From the cell containing the given text, extract its center point as (x, y) coordinate. 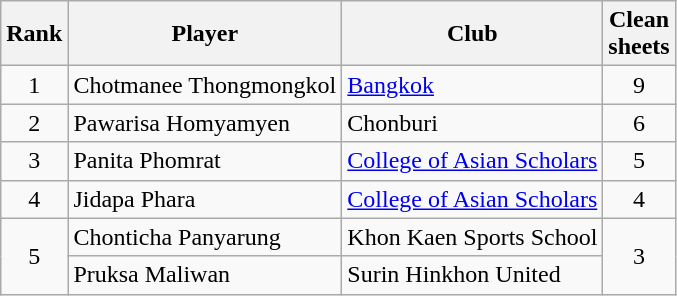
Surin Hinkhon United (472, 275)
2 (34, 123)
Jidapa Phara (205, 199)
Rank (34, 34)
Cleansheets (639, 34)
Chotmanee Thongmongkol (205, 85)
1 (34, 85)
Club (472, 34)
Chonticha Panyarung (205, 237)
9 (639, 85)
Chonburi (472, 123)
Pruksa Maliwan (205, 275)
Khon Kaen Sports School (472, 237)
Bangkok (472, 85)
Pawarisa Homyamyen (205, 123)
Player (205, 34)
Panita Phomrat (205, 161)
6 (639, 123)
